Locate the cell with the specified text and output its (X, Y) center coordinate. 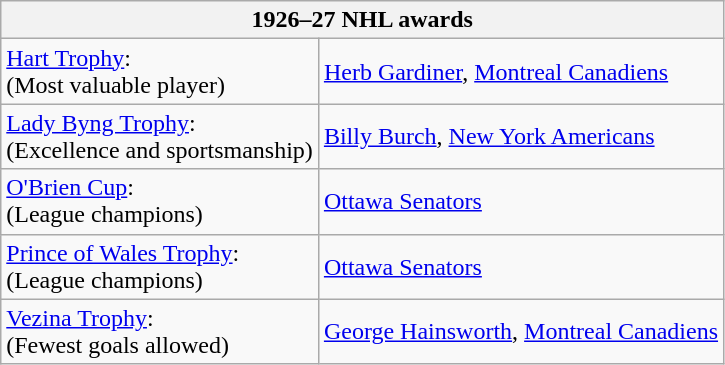
Billy Burch, New York Americans (520, 136)
O'Brien Cup:(League champions) (160, 202)
Lady Byng Trophy:(Excellence and sportsmanship) (160, 136)
Herb Gardiner, Montreal Canadiens (520, 72)
Hart Trophy:(Most valuable player) (160, 72)
George Hainsworth, Montreal Canadiens (520, 332)
Vezina Trophy:(Fewest goals allowed) (160, 332)
Prince of Wales Trophy:(League champions) (160, 266)
1926–27 NHL awards (362, 20)
